Determine the [x, y] coordinate at the center of the cell enclosing the given text.  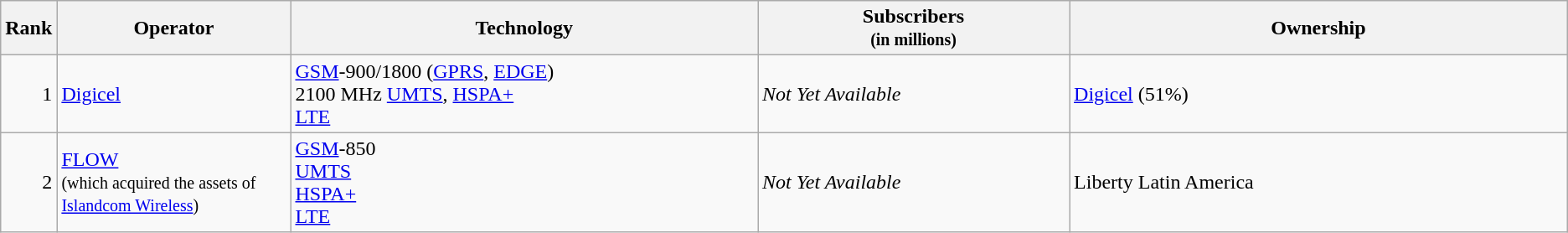
GSM-850UMTS HSPA+ LTE [524, 183]
Liberty Latin America [1318, 183]
1 [28, 94]
Operator [174, 28]
Digicel (51%) [1318, 94]
2 [28, 183]
GSM-900/1800 (GPRS, EDGE)2100 MHz UMTS, HSPA+ LTE [524, 94]
Digicel [174, 94]
Technology [524, 28]
Ownership [1318, 28]
Rank [28, 28]
Subscribers(in millions) [913, 28]
FLOW (which acquired the assets of Islandcom Wireless) [174, 183]
